Output the (X, Y) coordinate of the center of the cell containing the given text.  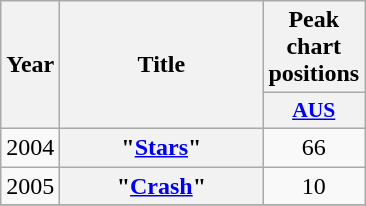
Year (30, 65)
Title (162, 65)
"Crash" (162, 185)
66 (314, 147)
Peak chartpositions (314, 47)
2004 (30, 147)
AUS (314, 111)
2005 (30, 185)
"Stars" (162, 147)
10 (314, 185)
